Return [x, y] of the center of cell containing provided text 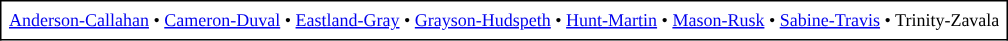
Anderson-Callahan • Cameron-Duval • Eastland-Gray • Grayson-Hudspeth • Hunt-Martin • Mason-Rusk • Sabine-Travis • Trinity-Zavala [504, 20]
